Locate the cell with the specified text and output its (x, y) center coordinate. 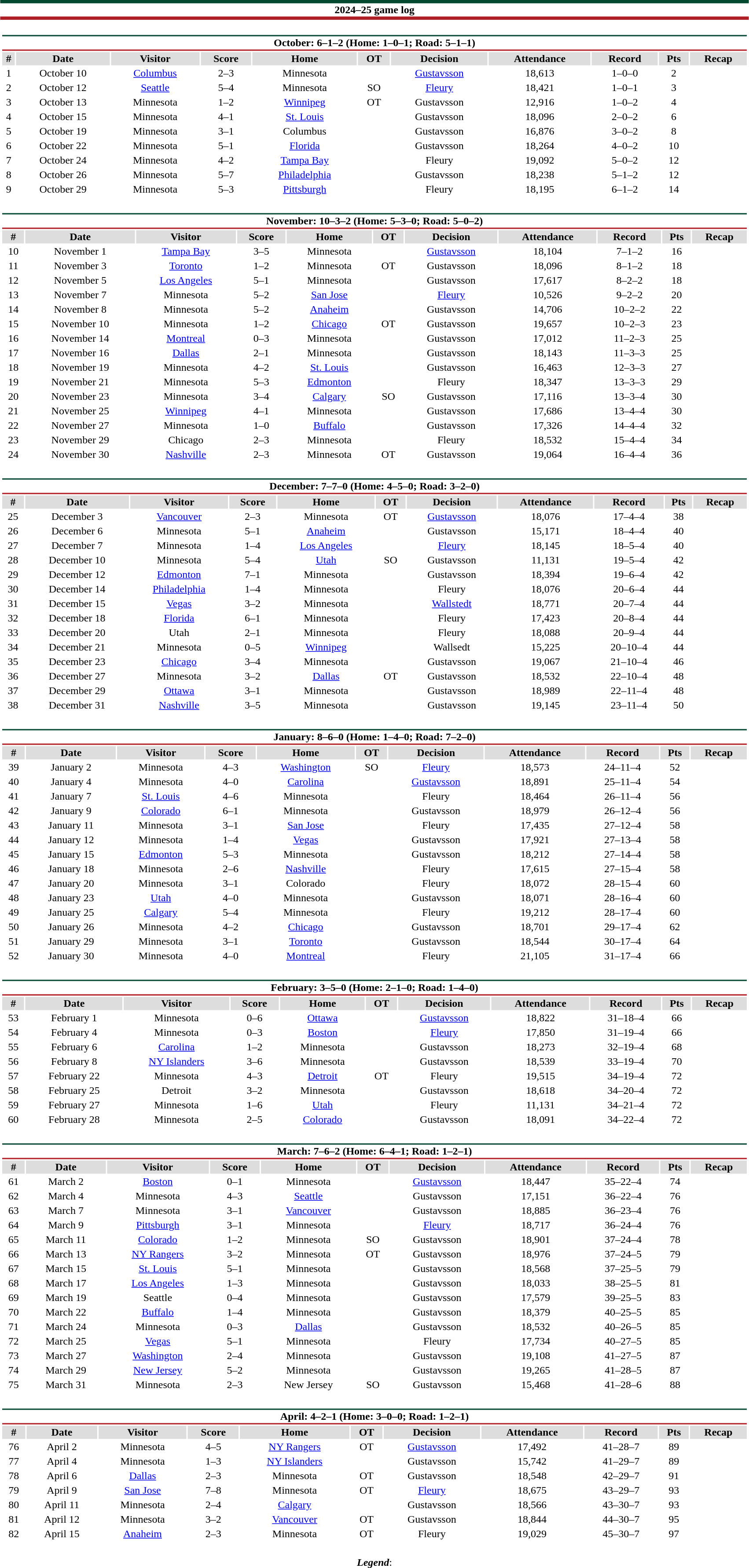
27–14–4 (622, 855)
March 31 (66, 1385)
43–30–7 (621, 1505)
17,686 (547, 411)
December 20 (77, 633)
18,033 (536, 1283)
March 2 (66, 1182)
31–17–4 (622, 956)
18,844 (532, 1520)
31 (13, 604)
December 31 (77, 705)
3–0–2 (625, 132)
17,734 (536, 1341)
24–11–4 (622, 768)
February 27 (74, 1105)
0–6 (254, 1018)
November 1 (80, 251)
41–27–5 (623, 1356)
January 25 (71, 913)
1–0–2 (625, 102)
0–4 (235, 1298)
April 2 (62, 1447)
21 (13, 411)
15,468 (536, 1385)
October 10 (63, 73)
49 (13, 913)
January 20 (71, 884)
March 19 (66, 1298)
26–11–4 (622, 797)
27–15–4 (622, 869)
February 1 (74, 1018)
73 (13, 1356)
1–6 (254, 1105)
February 6 (74, 1047)
5–1–2 (625, 175)
18,195 (540, 190)
17,579 (536, 1298)
December 14 (77, 589)
39–25–5 (623, 1298)
41–28–7 (621, 1447)
11–2–3 (629, 338)
November 5 (80, 280)
17,615 (535, 869)
42–29–7 (621, 1476)
18,891 (535, 782)
January 15 (71, 855)
18,088 (546, 633)
7–8 (213, 1491)
7–1 (253, 575)
3–6 (254, 1061)
January 9 (71, 811)
18,989 (546, 691)
0–5 (253, 647)
18,885 (536, 1211)
88 (675, 1385)
19,029 (532, 1534)
19,145 (546, 705)
19,265 (536, 1370)
12–3–3 (629, 367)
January 11 (71, 826)
December 15 (77, 604)
18,701 (535, 927)
55 (13, 1047)
51 (13, 942)
March 22 (66, 1312)
41–28–6 (623, 1385)
October: 6–1–2 (Home: 1–0–1; Road: 5–1–1) (374, 43)
January 12 (71, 840)
7–1–2 (629, 251)
0–1 (235, 1182)
69 (13, 1298)
March 11 (66, 1240)
March 4 (66, 1196)
18,976 (536, 1254)
6–1–2 (625, 190)
29–17–4 (622, 927)
April 15 (62, 1534)
40–26–5 (623, 1327)
December 6 (77, 531)
8–2–2 (629, 280)
40–27–5 (623, 1341)
February 4 (74, 1032)
27–12–4 (622, 826)
March 24 (66, 1327)
March 25 (66, 1341)
95 (674, 1520)
18,675 (532, 1491)
20–8–4 (629, 618)
13–3–4 (629, 396)
36–22–4 (623, 1196)
27–13–4 (622, 840)
37–24–5 (623, 1254)
20–9–4 (629, 633)
18–4–4 (629, 531)
19,657 (547, 324)
15,742 (532, 1462)
18,273 (540, 1047)
October 22 (63, 146)
17,492 (532, 1447)
18,143 (547, 353)
41–28–5 (623, 1370)
February 25 (74, 1090)
17,617 (547, 280)
12,916 (540, 102)
January 18 (71, 869)
71 (13, 1327)
13–3–3 (629, 382)
67 (13, 1269)
November 27 (80, 425)
January: 8–6–0 (Home: 1–4–0; Road: 7–2–0) (374, 737)
April 4 (62, 1462)
December 21 (77, 647)
19,212 (535, 913)
19–6–4 (629, 575)
33–19–4 (626, 1061)
1–0–1 (625, 88)
34–20–4 (626, 1090)
15–4–4 (629, 440)
10–2–3 (629, 324)
December 23 (77, 662)
March 27 (66, 1356)
63 (13, 1211)
18,539 (540, 1061)
October 15 (63, 117)
December 7 (77, 546)
18,212 (535, 855)
5–7 (226, 175)
2–5 (254, 1119)
9–2–2 (629, 295)
41 (13, 797)
20–7–4 (629, 604)
18–5–4 (629, 546)
7 (9, 161)
March 13 (66, 1254)
17 (13, 353)
5 (9, 132)
October 26 (63, 175)
April 6 (62, 1476)
March 7 (66, 1211)
21–10–4 (629, 662)
18,394 (546, 575)
31–18–4 (626, 1018)
75 (13, 1385)
18,072 (535, 884)
18,104 (547, 251)
November 14 (80, 338)
13–4–4 (629, 411)
16–4–4 (629, 454)
18,379 (536, 1312)
November 25 (80, 411)
4–6 (231, 797)
45 (13, 855)
9 (9, 190)
December 27 (77, 676)
18,618 (540, 1090)
1 (9, 73)
18,544 (535, 942)
17,151 (536, 1196)
37–24–4 (623, 1240)
35–22–4 (623, 1182)
40–25–5 (623, 1312)
26–12–4 (622, 811)
November 16 (80, 353)
February: 3–5–0 (Home: 2–1–0; Road: 1–4–0) (374, 988)
61 (13, 1182)
2–0–2 (625, 117)
15 (13, 324)
57 (13, 1076)
17,435 (535, 826)
28–17–4 (622, 913)
January 30 (71, 956)
22–11–4 (629, 691)
41–29–7 (621, 1462)
November 10 (80, 324)
November 30 (80, 454)
19 (13, 382)
November 7 (80, 295)
77 (14, 1462)
February 28 (74, 1119)
20–6–4 (629, 589)
April: 4–2–1 (Home: 3–0–0; Road: 1–2–1) (374, 1416)
18,822 (540, 1018)
18,347 (547, 382)
18,091 (540, 1119)
19,515 (540, 1076)
97 (674, 1534)
November 23 (80, 396)
18,238 (540, 175)
18,145 (546, 546)
5–0–2 (625, 161)
February 8 (74, 1061)
25–11–4 (622, 782)
43 (13, 826)
47 (13, 884)
30–17–4 (622, 942)
18,264 (540, 146)
59 (13, 1105)
November 29 (80, 440)
14–4–4 (629, 425)
January 29 (71, 942)
18,613 (540, 73)
18,771 (546, 604)
65 (13, 1240)
October 12 (63, 88)
17,326 (547, 425)
February 22 (74, 1076)
November: 10–3–2 (Home: 5–3–0; Road: 5–0–2) (374, 221)
December 18 (77, 618)
11–3–3 (629, 353)
April 12 (62, 1520)
October 19 (63, 132)
19,092 (540, 161)
18,573 (535, 768)
28 (13, 560)
91 (674, 1476)
19,108 (536, 1356)
35 (13, 662)
37 (13, 691)
18,717 (536, 1225)
53 (13, 1018)
October 13 (63, 102)
2–6 (231, 869)
80 (14, 1505)
15,171 (546, 531)
31–19–4 (626, 1032)
October 24 (63, 161)
38–25–5 (623, 1283)
March 15 (66, 1269)
March: 7–6–2 (Home: 6–4–1; Road: 1–2–1) (374, 1151)
Wallstedt (452, 604)
39 (13, 768)
1–0 (261, 425)
28–15–4 (622, 884)
17,423 (546, 618)
December: 7–7–0 (Home: 4–5–0; Road: 3–2–0) (374, 486)
December 3 (77, 517)
January 7 (71, 797)
45–30–7 (621, 1534)
23–11–4 (629, 705)
18,901 (536, 1240)
37–25–5 (623, 1269)
17,012 (547, 338)
18,979 (535, 811)
33 (13, 633)
1–0–0 (625, 73)
4–0–2 (625, 146)
18,071 (535, 898)
82 (14, 1534)
November 3 (80, 266)
36–23–4 (623, 1211)
17–4–4 (629, 517)
November 21 (80, 382)
28–16–4 (622, 898)
18,447 (536, 1182)
36–24–4 (623, 1225)
34–19–4 (626, 1076)
10–2–2 (629, 309)
32–19–4 (626, 1047)
16,463 (547, 367)
34–22–4 (626, 1119)
14,706 (547, 309)
20–10–4 (629, 647)
19–5–4 (629, 560)
19,067 (546, 662)
January 26 (71, 927)
44–30–7 (621, 1520)
16,876 (540, 132)
34–21–4 (626, 1105)
Wallsedt (452, 647)
18,566 (532, 1505)
11 (13, 266)
January 2 (71, 768)
January 23 (71, 898)
10,526 (547, 295)
83 (675, 1298)
October 29 (63, 190)
April 9 (62, 1491)
21,105 (535, 956)
26 (13, 531)
22–10–4 (629, 676)
December 10 (77, 560)
March 17 (66, 1283)
24 (13, 454)
18,421 (540, 88)
January 4 (71, 782)
19,064 (547, 454)
2024–25 game log (374, 10)
4–5 (213, 1447)
March 29 (66, 1370)
15,225 (546, 647)
December 29 (77, 691)
13 (13, 295)
November 19 (80, 367)
November 8 (80, 309)
April 11 (62, 1505)
18,548 (532, 1476)
March 9 (66, 1225)
18,568 (536, 1269)
18,464 (535, 797)
43–29–7 (621, 1491)
December 12 (77, 575)
17,116 (547, 396)
8–1–2 (629, 266)
17,850 (540, 1032)
17,921 (535, 840)
